Return (X, Y) of the center of cell containing provided text 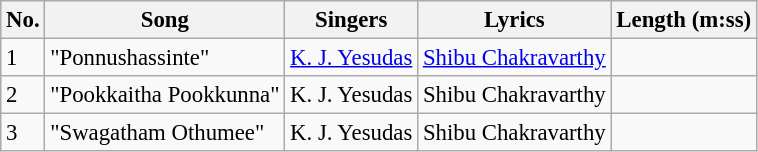
1 (23, 58)
"Swagatham Othumee" (165, 133)
Song (165, 20)
Length (m:ss) (684, 20)
"Ponnushassinte" (165, 58)
"Pookkaitha Pookkunna" (165, 95)
No. (23, 20)
Singers (352, 20)
2 (23, 95)
Lyrics (514, 20)
3 (23, 133)
